Extract the [x, y] coordinate from the center of the cell holding the provided text.  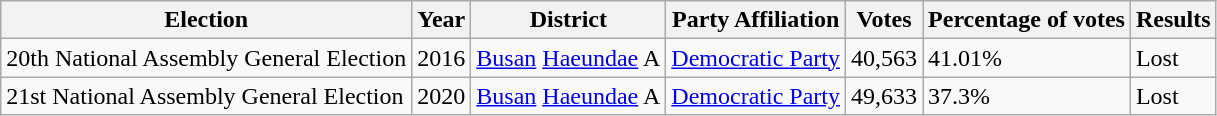
Party Affiliation [756, 20]
21st National Assembly General Election [206, 96]
37.3% [1027, 96]
20th National Assembly General Election [206, 58]
49,633 [884, 96]
Percentage of votes [1027, 20]
District [568, 20]
Year [442, 20]
40,563 [884, 58]
41.01% [1027, 58]
Election [206, 20]
Votes [884, 20]
Results [1173, 20]
2016 [442, 58]
2020 [442, 96]
